Search for the cell housing the specified text and yield its (X, Y) center coordinate. 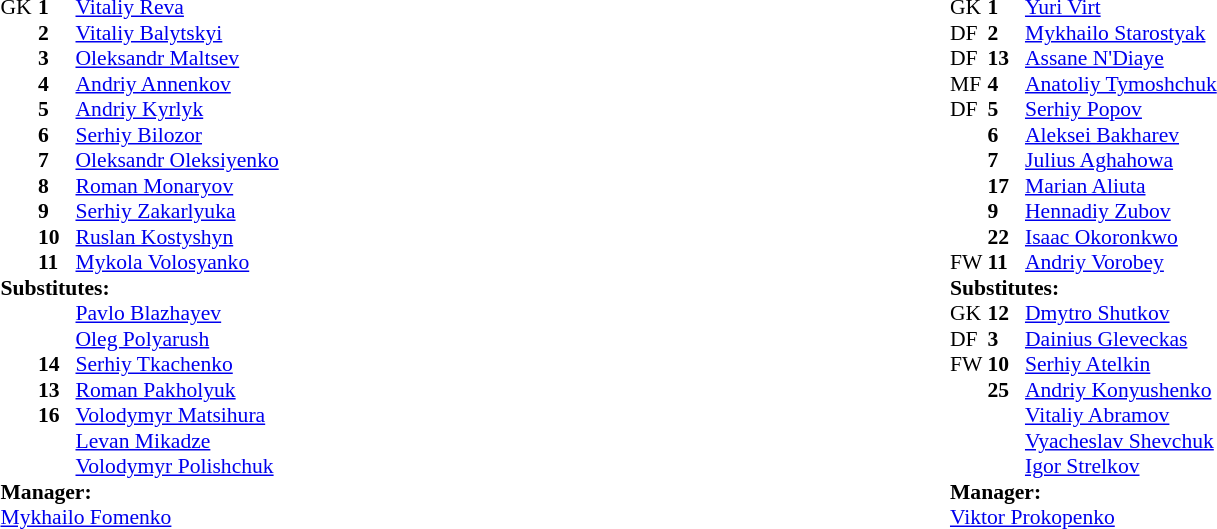
Hennadiy Zubov (1121, 211)
Andriy Kyrlyk (178, 109)
Serhiy Popov (1121, 109)
Vitaliy Abramov (1121, 415)
Anatoliy Tymoshchuk (1121, 84)
14 (57, 365)
16 (57, 415)
Oleksandr Oleksiyenko (178, 161)
Marian Aliuta (1121, 186)
Serhiy Tkachenko (178, 365)
Serhiy Atelkin (1121, 365)
Andriy Annenkov (178, 84)
Oleksandr Maltsev (178, 59)
Levan Mikadze (178, 441)
Aleksei Bakharev (1121, 135)
Volodymyr Matsihura (178, 415)
Andriy Konyushenko (1121, 390)
Serhiy Zakarlyuka (178, 211)
Igor Strelkov (1121, 467)
8 (57, 186)
Ruslan Kostyshyn (178, 237)
Oleg Polyarush (178, 339)
25 (1006, 390)
Isaac Okoronkwo (1121, 237)
Roman Monaryov (178, 186)
GK (969, 313)
Julius Aghahowa (1121, 161)
Dmytro Shutkov (1121, 313)
Serhiy Bilozor (178, 135)
Andriy Vorobey (1121, 263)
17 (1006, 186)
22 (1006, 237)
12 (1006, 313)
MF (969, 84)
Vitaliy Balytskyi (178, 33)
Mykhailo Starostyak (1121, 33)
Assane N'Diaye (1121, 59)
Roman Pakholyuk (178, 390)
Volodymyr Polishchuk (178, 467)
Vyacheslav Shevchuk (1121, 441)
Dainius Gleveckas (1121, 339)
Mykola Volosyanko (178, 263)
Pavlo Blazhayev (178, 313)
